Pinpoint the cell where the given text exists, returning its [X, Y] midpoint coordinate. 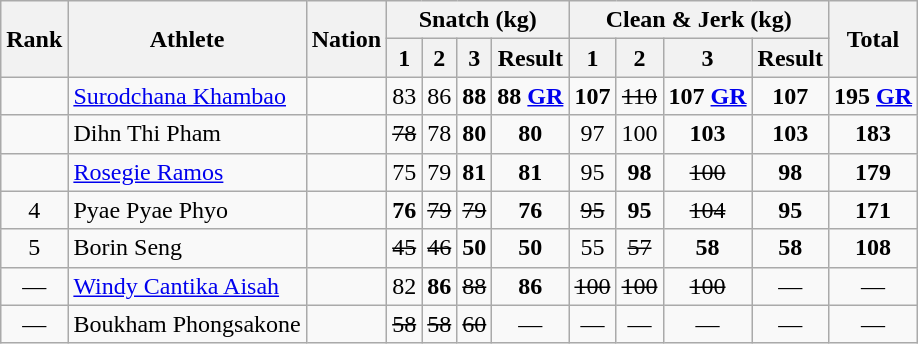
108 [872, 248]
183 [872, 134]
179 [872, 172]
88 GR [530, 96]
Windy Cantika Aisah [187, 286]
195 GR [872, 96]
Pyae Pyae Phyo [187, 210]
46 [440, 248]
Athlete [187, 39]
107 GR [708, 96]
Dihn Thi Pham [187, 134]
5 [34, 248]
Rosegie Ramos [187, 172]
Rank [34, 39]
83 [404, 96]
104 [708, 210]
60 [474, 324]
171 [872, 210]
57 [640, 248]
4 [34, 210]
Borin Seng [187, 248]
Surodchana Khambao [187, 96]
Boukham Phongsakone [187, 324]
Nation [346, 39]
97 [592, 134]
Snatch (kg) [478, 20]
Clean & Jerk (kg) [699, 20]
45 [404, 248]
75 [404, 172]
110 [640, 96]
55 [592, 248]
82 [404, 286]
Total [872, 39]
